For the text-containing cell, return its midpoint in (x, y) coordinate format. 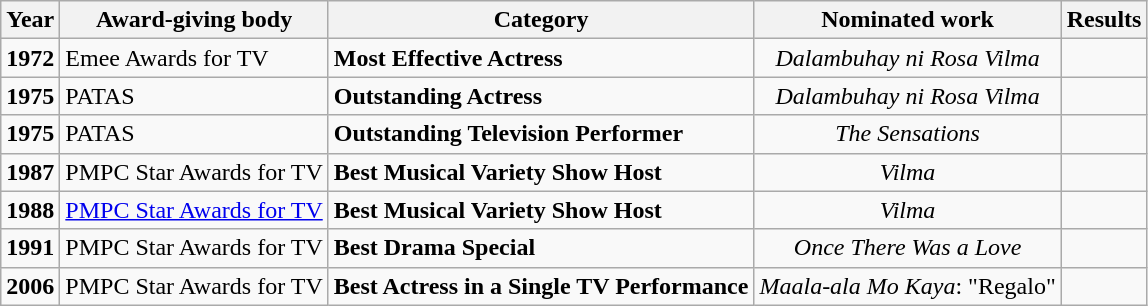
The Sensations (908, 134)
Best Drama Special (541, 248)
Most Effective Actress (541, 58)
Outstanding Actress (541, 96)
Award-giving body (194, 20)
Maala-ala Mo Kaya: "Regalo" (908, 286)
1988 (30, 210)
Once There Was a Love (908, 248)
2006 (30, 286)
1972 (30, 58)
Emee Awards for TV (194, 58)
Best Actress in a Single TV Performance (541, 286)
1991 (30, 248)
Results (1104, 20)
1987 (30, 172)
Outstanding Television Performer (541, 134)
Nominated work (908, 20)
Year (30, 20)
Category (541, 20)
